Capture the cell that displays the provided text and extract its (x, y) central coordinate. 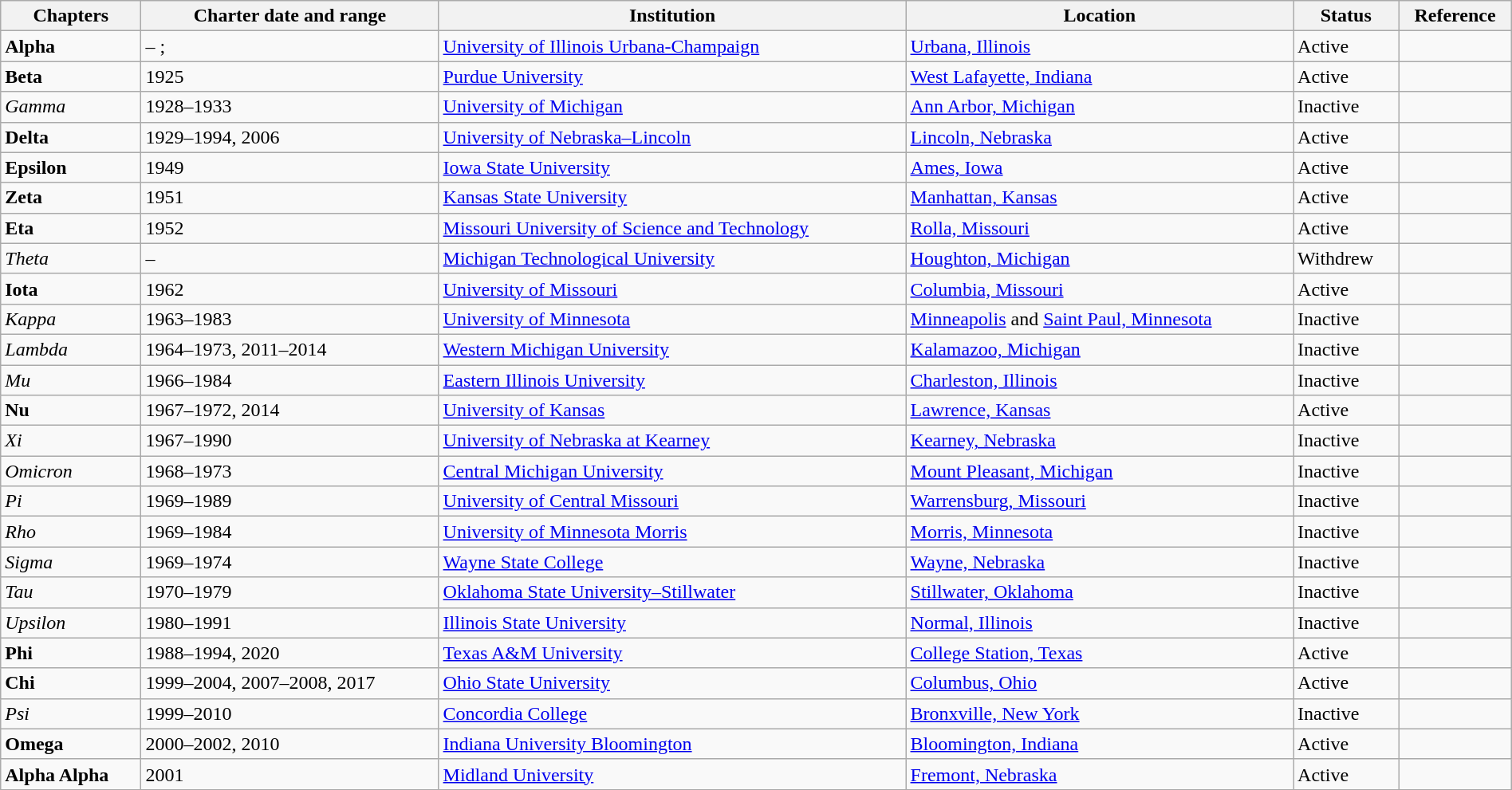
Xi (71, 441)
Omega (71, 744)
Withdrew (1346, 258)
Ohio State University (672, 683)
1964–1973, 2011–2014 (290, 349)
Minneapolis and Saint Paul, Minnesota (1100, 319)
Lambda (71, 349)
Texas A&M University (672, 653)
Alpha Alpha (71, 774)
Charleston, Illinois (1100, 380)
Central Michigan University (672, 471)
Institution (672, 16)
Oklahoma State University–Stillwater (672, 592)
Columbus, Ohio (1100, 683)
University of Missouri (672, 289)
1951 (290, 198)
1999–2004, 2007–2008, 2017 (290, 683)
1999–2010 (290, 713)
Gamma (71, 107)
Eta (71, 228)
University of Minnesota Morris (672, 532)
Phi (71, 653)
Michigan Technological University (672, 258)
Indiana University Bloomington (672, 744)
1925 (290, 77)
Iowa State University (672, 167)
1966–1984 (290, 380)
Lincoln, Nebraska (1100, 137)
Psi (71, 713)
Location (1100, 16)
– (290, 258)
University of Illinois Urbana-Champaign (672, 46)
Mu (71, 380)
– ; (290, 46)
Zeta (71, 198)
Mount Pleasant, Michigan (1100, 471)
Kappa (71, 319)
Charter date and range (290, 16)
1969–1989 (290, 501)
1967–1990 (290, 441)
Sigma (71, 562)
1969–1974 (290, 562)
Wayne, Nebraska (1100, 562)
Alpha (71, 46)
Kansas State University (672, 198)
Lawrence, Kansas (1100, 411)
Stillwater, Oklahoma (1100, 592)
2000–2002, 2010 (290, 744)
Epsilon (71, 167)
1980–1991 (290, 623)
Illinois State University (672, 623)
Manhattan, Kansas (1100, 198)
Concordia College (672, 713)
College Station, Texas (1100, 653)
Delta (71, 137)
University of Nebraska–Lincoln (672, 137)
Bronxville, New York (1100, 713)
1962 (290, 289)
Urbana, Illinois (1100, 46)
1970–1979 (290, 592)
1928–1933 (290, 107)
Houghton, Michigan (1100, 258)
1949 (290, 167)
Warrensburg, Missouri (1100, 501)
Rolla, Missouri (1100, 228)
West Lafayette, Indiana (1100, 77)
Beta (71, 77)
2001 (290, 774)
Theta (71, 258)
Morris, Minnesota (1100, 532)
Kalamazoo, Michigan (1100, 349)
University of Michigan (672, 107)
Nu (71, 411)
Fremont, Nebraska (1100, 774)
1929–1994, 2006 (290, 137)
Kearney, Nebraska (1100, 441)
Midland University (672, 774)
Normal, Illinois (1100, 623)
Reference (1455, 16)
Chi (71, 683)
Missouri University of Science and Technology (672, 228)
University of Minnesota (672, 319)
Tau (71, 592)
1968–1973 (290, 471)
Ames, Iowa (1100, 167)
Bloomington, Indiana (1100, 744)
University of Kansas (672, 411)
Western Michigan University (672, 349)
Omicron (71, 471)
Pi (71, 501)
Ann Arbor, Michigan (1100, 107)
Eastern Illinois University (672, 380)
Wayne State College (672, 562)
1988–1994, 2020 (290, 653)
University of Central Missouri (672, 501)
Columbia, Missouri (1100, 289)
1969–1984 (290, 532)
Upsilon (71, 623)
University of Nebraska at Kearney (672, 441)
Chapters (71, 16)
1967–1972, 2014 (290, 411)
1963–1983 (290, 319)
Status (1346, 16)
Iota (71, 289)
Rho (71, 532)
1952 (290, 228)
Purdue University (672, 77)
